Find where the given text appears and provide that cell's center as (X, Y) coordinate. 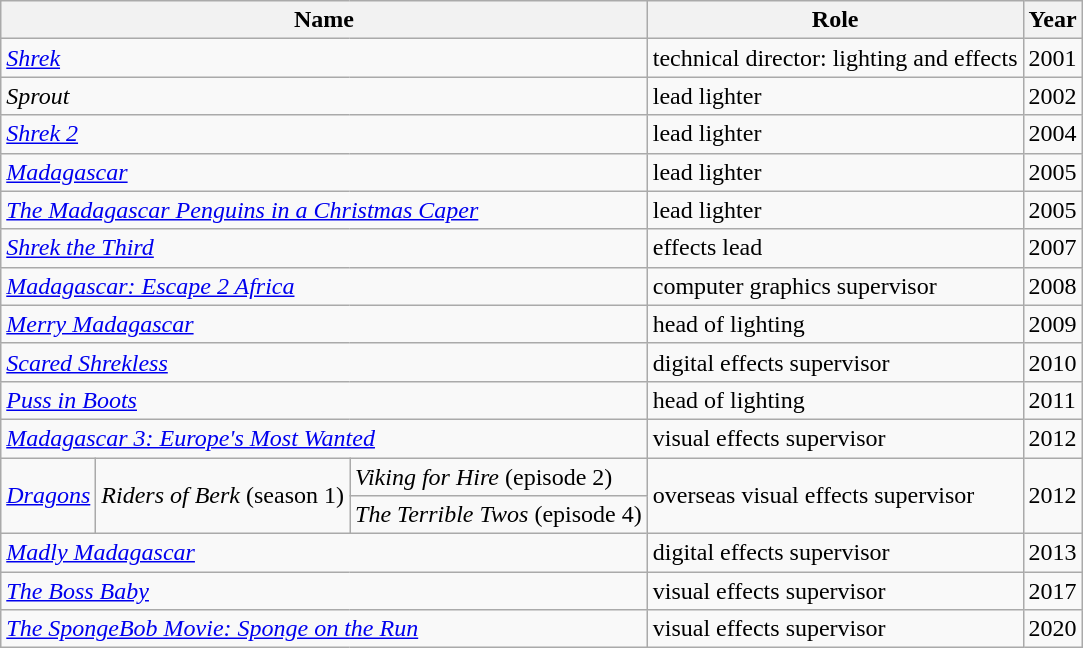
Shrek (324, 58)
Year (1052, 20)
2004 (1052, 134)
2013 (1052, 553)
The SpongeBob Movie: Sponge on the Run (324, 629)
2002 (1052, 96)
2011 (1052, 400)
Merry Madagascar (324, 324)
Viking for Hire (episode 2) (499, 477)
Name (324, 20)
2020 (1052, 629)
Dragons (48, 496)
Riders of Berk (season 1) (223, 496)
2009 (1052, 324)
computer graphics supervisor (835, 286)
Shrek 2 (324, 134)
technical director: lighting and effects (835, 58)
Sprout (324, 96)
Madagascar 3: Europe's Most Wanted (324, 438)
The Terrible Twos (episode 4) (499, 515)
Madagascar (324, 172)
overseas visual effects supervisor (835, 496)
Shrek the Third (324, 248)
2010 (1052, 362)
Madagascar: Escape 2 Africa (324, 286)
Role (835, 20)
2008 (1052, 286)
2001 (1052, 58)
effects lead (835, 248)
The Boss Baby (324, 591)
2017 (1052, 591)
Scared Shrekless (324, 362)
Puss in Boots (324, 400)
Madly Madagascar (324, 553)
2007 (1052, 248)
The Madagascar Penguins in a Christmas Caper (324, 210)
